Provide the (x, y) coordinate of the cell's center where the given text is located.  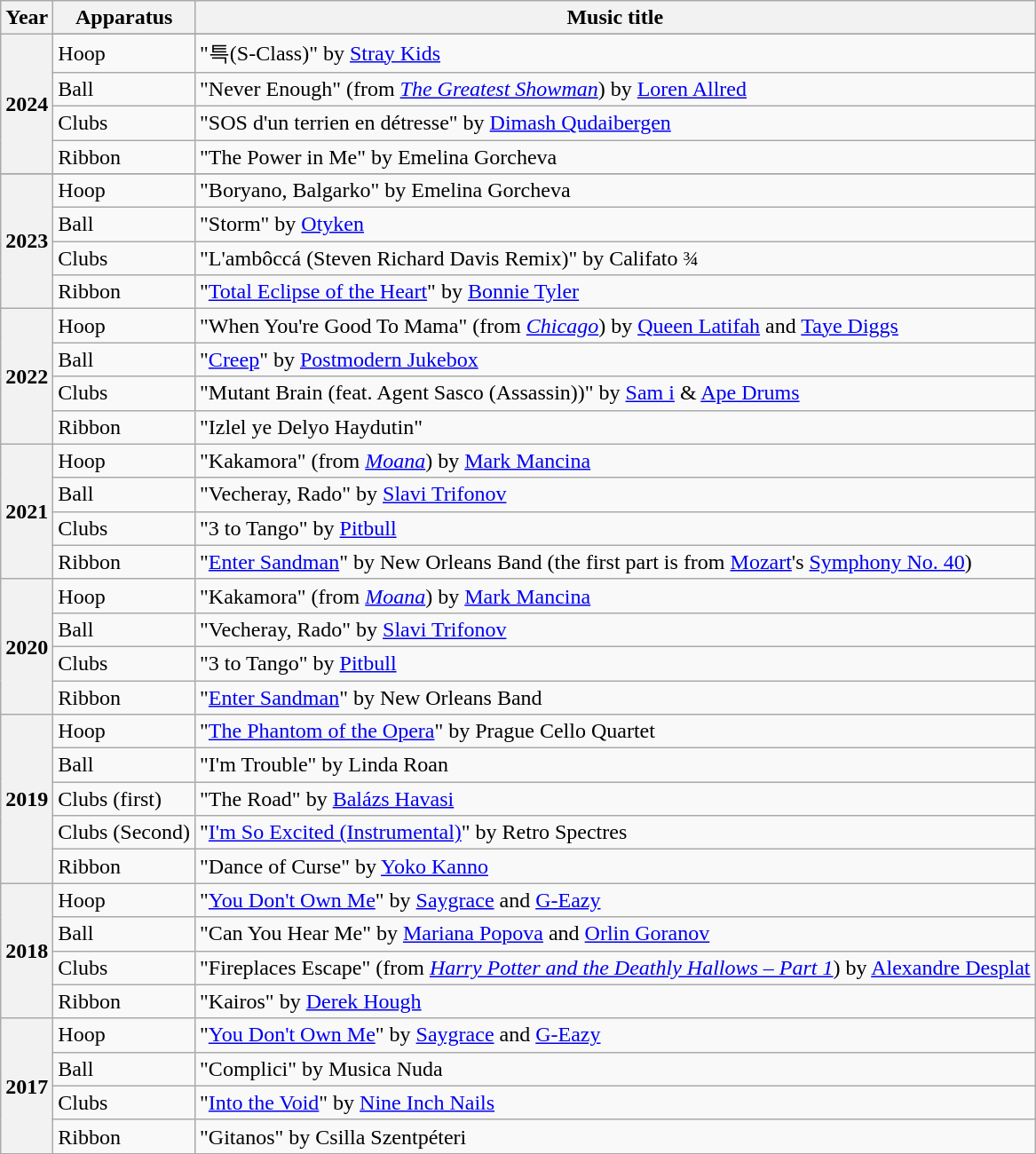
"Can You Hear Me" by Mariana Popova and Orlin Goranov (615, 934)
"Boryano, Balgarko" by Emelina Gorcheva (615, 191)
2017 (27, 1086)
"Into the Void" by Nine Inch Nails (615, 1103)
"Fireplaces Escape" (from Harry Potter and the Deathly Hallows – Part 1) by Alexandre Desplat (615, 968)
"Enter Sandman" by New Orleans Band (615, 697)
"Gitanos" by Csilla Szentpéteri (615, 1136)
"Total Eclipse of the Heart" by Bonnie Tyler (615, 292)
"When You're Good To Mama" (from Chicago) by Queen Latifah and Taye Diggs (615, 326)
Music title (615, 18)
"Mutant Brain (feat. Agent Sasco (Assassin))" by Sam i & Ape Drums (615, 393)
"Creep" by Postmodern Jukebox (615, 360)
"I'm So Excited (Instrumental)" by Retro Spectres (615, 833)
Clubs (Second) (124, 833)
"Izlel ye Delyo Haydutin" (615, 427)
"특(S-Class)" by Stray Kids (615, 53)
"Dance of Curse" by Yoko Kanno (615, 866)
2019 (27, 799)
"L'ambôccá (Steven Richard Davis Remix)" by Califato ¾ (615, 258)
"I'm Trouble" by Linda Roan (615, 765)
Apparatus (124, 18)
2018 (27, 951)
Year (27, 18)
Clubs (first) (124, 799)
"Complici" by Musica Nuda (615, 1069)
2021 (27, 511)
"Never Enough" (from The Greatest Showman) by Loren Allred (615, 89)
"SOS d'un terrien en détresse" by Dimash Qudaibergen (615, 123)
2020 (27, 646)
2022 (27, 376)
"The Phantom of the Opera" by Prague Cello Quartet (615, 731)
2023 (27, 241)
"The Road" by Balázs Havasi (615, 799)
"Kairos" by Derek Hough (615, 1001)
"Storm" by Otyken (615, 225)
2024 (27, 105)
"The Power in Me" by Emelina Gorcheva (615, 157)
"Enter Sandman" by New Orleans Band (the first part is from Mozart's Symphony No. 40) (615, 562)
